Scan for the cell matching the given text and deliver its [x, y] coordinate at center. 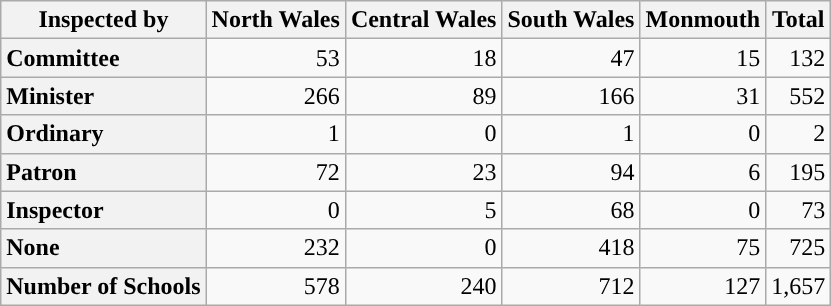
1,657 [798, 286]
Patron [104, 172]
None [104, 248]
73 [798, 210]
15 [703, 58]
Total [798, 20]
712 [571, 286]
240 [424, 286]
6 [703, 172]
266 [276, 96]
232 [276, 248]
89 [424, 96]
68 [571, 210]
Inspector [104, 210]
Central Wales [424, 20]
75 [703, 248]
195 [798, 172]
North Wales [276, 20]
23 [424, 172]
2 [798, 134]
166 [571, 96]
South Wales [571, 20]
578 [276, 286]
Ordinary [104, 134]
Committee [104, 58]
418 [571, 248]
Number of Schools [104, 286]
Minister [104, 96]
Monmouth [703, 20]
127 [703, 286]
725 [798, 248]
5 [424, 210]
31 [703, 96]
47 [571, 58]
94 [571, 172]
132 [798, 58]
552 [798, 96]
72 [276, 172]
Inspected by [104, 20]
18 [424, 58]
53 [276, 58]
